Extract the [X, Y] coordinate from the center of the cell holding the provided text.  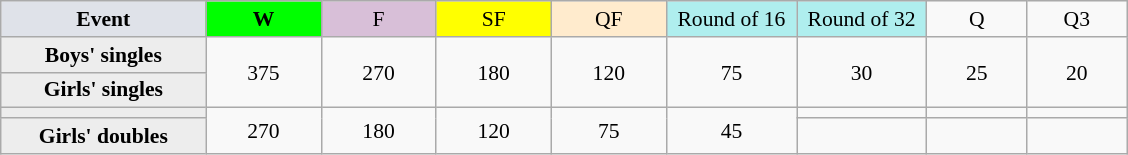
Round of 16 [731, 19]
Girls' singles [104, 90]
20 [1077, 72]
SF [494, 19]
Girls' doubles [104, 136]
375 [264, 72]
Round of 32 [861, 19]
Q [977, 19]
F [378, 19]
45 [731, 131]
Boys' singles [104, 55]
25 [977, 72]
Event [104, 19]
QF [608, 19]
Q3 [1077, 19]
30 [861, 72]
W [264, 19]
